Determine the [x, y] coordinate at the center of the cell enclosing the given text.  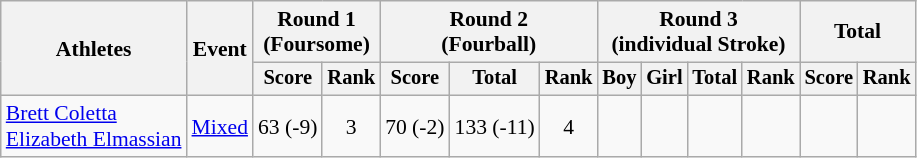
Brett ColettaElizabeth Elmassian [94, 126]
4 [569, 126]
63 (-9) [288, 126]
70 (-2) [414, 126]
Event [220, 48]
Girl [664, 79]
Round 1(Foursome) [316, 32]
133 (-11) [495, 126]
Athletes [94, 48]
Round 2(Fourball) [488, 32]
Boy [619, 79]
Round 3(individual Stroke) [698, 32]
3 [351, 126]
Mixed [220, 126]
